Return [x, y] of the center of cell containing provided text 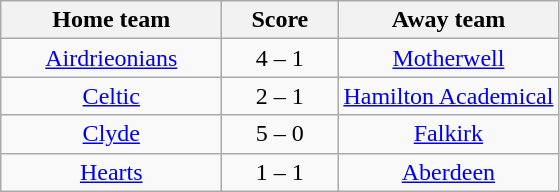
1 – 1 [280, 172]
Hamilton Academical [448, 96]
Home team [112, 20]
Falkirk [448, 134]
4 – 1 [280, 58]
Aberdeen [448, 172]
Clyde [112, 134]
Celtic [112, 96]
2 – 1 [280, 96]
Motherwell [448, 58]
Airdrieonians [112, 58]
Away team [448, 20]
Hearts [112, 172]
5 – 0 [280, 134]
Score [280, 20]
